For the text-containing cell, return its midpoint in (x, y) coordinate format. 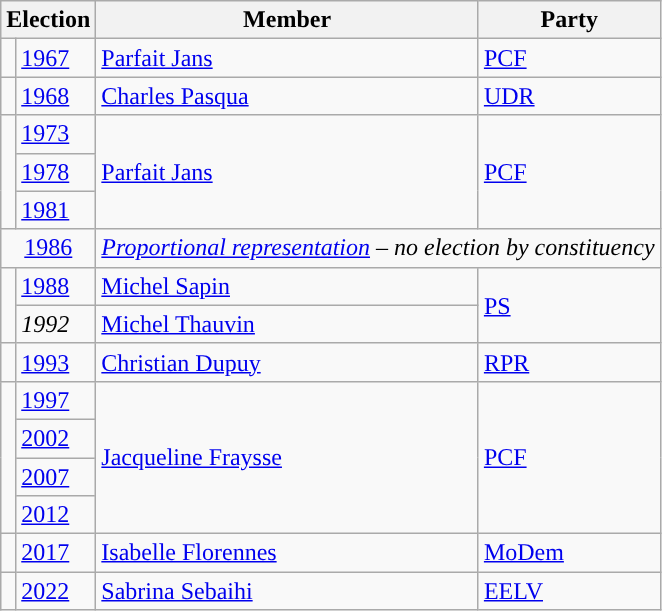
1986 (48, 248)
2017 (56, 553)
Sabrina Sebaihi (288, 591)
2007 (56, 477)
Proportional representation – no election by constituency (378, 248)
1973 (56, 134)
Jacqueline Fraysse (288, 457)
EELV (569, 591)
1988 (56, 286)
RPR (569, 362)
MoDem (569, 553)
Party (569, 20)
UDR (569, 96)
2012 (56, 515)
1993 (56, 362)
1992 (56, 324)
1978 (56, 172)
Michel Thauvin (288, 324)
1981 (56, 210)
Member (288, 20)
Election (48, 20)
1968 (56, 96)
Charles Pasqua (288, 96)
2002 (56, 438)
Michel Sapin (288, 286)
Isabelle Florennes (288, 553)
Christian Dupuy (288, 362)
PS (569, 305)
2022 (56, 591)
1967 (56, 58)
1997 (56, 400)
